Search for the cell housing the specified text and yield its (x, y) center coordinate. 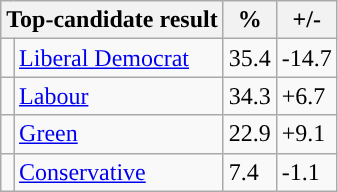
+/- (306, 20)
+6.7 (306, 96)
-14.7 (306, 58)
34.3 (250, 96)
Top-candidate result (112, 20)
Liberal Democrat (119, 58)
7.4 (250, 172)
Conservative (119, 172)
22.9 (250, 134)
35.4 (250, 58)
Green (119, 134)
-1.1 (306, 172)
+9.1 (306, 134)
% (250, 20)
Labour (119, 96)
